Extract the (x, y) coordinate from the center of the cell holding the provided text.  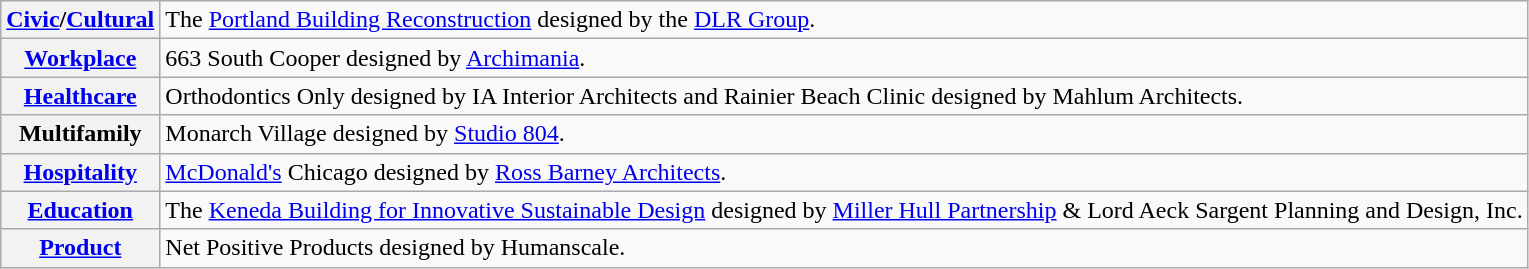
Healthcare (80, 96)
Multifamily (80, 134)
Monarch Village designed by Studio 804. (844, 134)
663 South Cooper designed by Archimania. (844, 58)
McDonald's Chicago designed by Ross Barney Architects. (844, 172)
Civic/Cultural (80, 20)
Hospitality (80, 172)
Net Positive Products designed by Humanscale. (844, 248)
The Keneda Building for Innovative Sustainable Design designed by Miller Hull Partnership & Lord Aeck Sargent Planning and Design, Inc. (844, 210)
Workplace (80, 58)
Product (80, 248)
The Portland Building Reconstruction designed by the DLR Group. (844, 20)
Education (80, 210)
Orthodontics Only designed by IA Interior Architects and Rainier Beach Clinic designed by Mahlum Architects. (844, 96)
